For the text-containing cell, return its midpoint in [x, y] coordinate format. 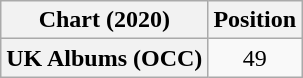
UK Albums (OCC) [104, 58]
Chart (2020) [104, 20]
49 [255, 58]
Position [255, 20]
